Extract the (x, y) coordinate from the center of the cell holding the provided text.  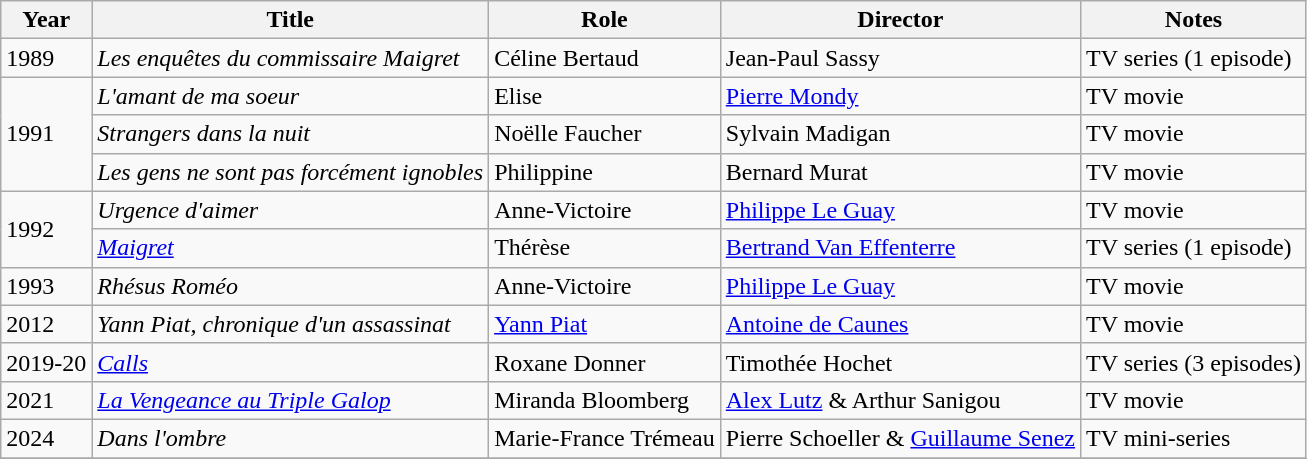
Yann Piat (605, 324)
Philippine (605, 172)
Director (900, 20)
Roxane Donner (605, 362)
Sylvain Madigan (900, 134)
Thérèse (605, 248)
Dans l'ombre (290, 438)
1991 (46, 134)
1989 (46, 58)
La Vengeance au Triple Galop (290, 400)
Jean-Paul Sassy (900, 58)
Pierre Mondy (900, 96)
2019-20 (46, 362)
Rhésus Roméo (290, 286)
Les enquêtes du commissaire Maigret (290, 58)
Urgence d'aimer (290, 210)
2021 (46, 400)
1992 (46, 229)
TV mini-series (1194, 438)
Alex Lutz & Arthur Sanigou (900, 400)
Calls (290, 362)
Maigret (290, 248)
Pierre Schoeller & Guillaume Senez (900, 438)
Notes (1194, 20)
Noëlle Faucher (605, 134)
TV series (3 episodes) (1194, 362)
Year (46, 20)
Antoine de Caunes (900, 324)
Bertrand Van Effenterre (900, 248)
Role (605, 20)
Les gens ne sont pas forcément ignobles (290, 172)
1993 (46, 286)
Elise (605, 96)
Céline Bertaud (605, 58)
Miranda Bloomberg (605, 400)
2024 (46, 438)
Timothée Hochet (900, 362)
Bernard Murat (900, 172)
Marie-France Trémeau (605, 438)
Title (290, 20)
Yann Piat, chronique d'un assassinat (290, 324)
2012 (46, 324)
Strangers dans la nuit (290, 134)
L'amant de ma soeur (290, 96)
